For the text-containing cell, return its midpoint in (X, Y) coordinate format. 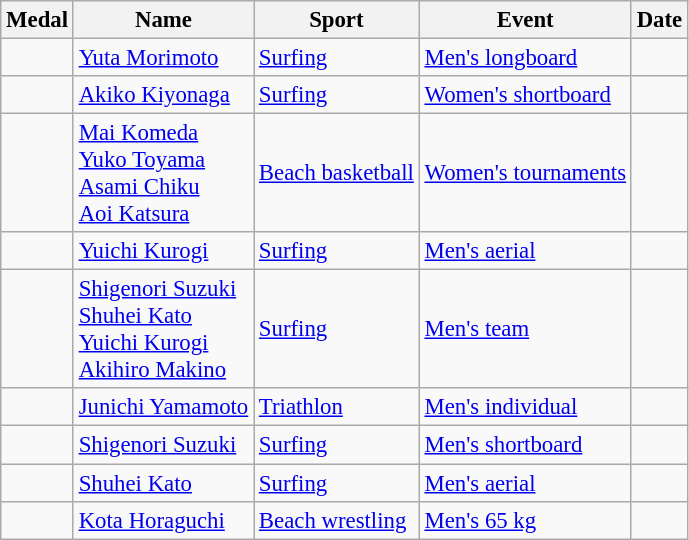
Men's shortboard (525, 445)
Women's shortboard (525, 95)
Shuhei Kato (163, 483)
Kota Horaguchi (163, 520)
Shigenori SuzukiShuhei KatoYuichi KurogiAkihiro Makino (163, 330)
Akiko Kiyonaga (163, 95)
Junichi Yamamoto (163, 407)
Beach wrestling (337, 520)
Beach basketball (337, 174)
Name (163, 20)
Men's longboard (525, 58)
Men's individual (525, 407)
Triathlon (337, 407)
Women's tournaments (525, 174)
Sport (337, 20)
Men's team (525, 330)
Date (659, 20)
Shigenori Suzuki (163, 445)
Men's 65 kg (525, 520)
Mai KomedaYuko ToyamaAsami ChikuAoi Katsura (163, 174)
Yuichi Kurogi (163, 251)
Event (525, 20)
Medal (38, 20)
Yuta Morimoto (163, 58)
